From the cell containing the given text, extract its center point as [X, Y] coordinate. 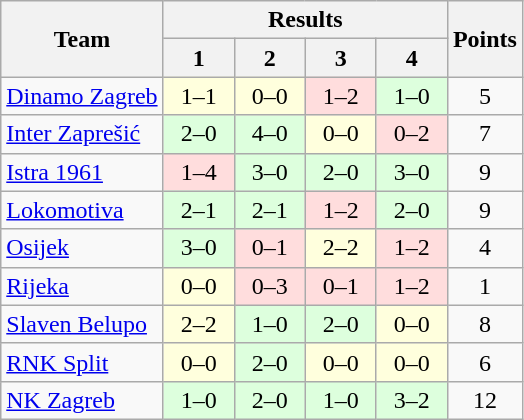
1–4 [198, 172]
Dinamo Zagreb [82, 96]
Lokomotiva [82, 210]
1–1 [198, 96]
Points [484, 39]
4–0 [270, 134]
12 [484, 400]
8 [484, 324]
Slaven Belupo [82, 324]
0–2 [412, 134]
Istra 1961 [82, 172]
5 [484, 96]
2 [270, 58]
0–3 [270, 286]
Inter Zaprešić [82, 134]
RNK Split [82, 362]
Team [82, 39]
Rijeka [82, 286]
Results [305, 20]
NK Zagreb [82, 400]
Osijek [82, 248]
7 [484, 134]
3–2 [412, 400]
3 [340, 58]
6 [484, 362]
